For the text-containing cell, return its midpoint in [x, y] coordinate format. 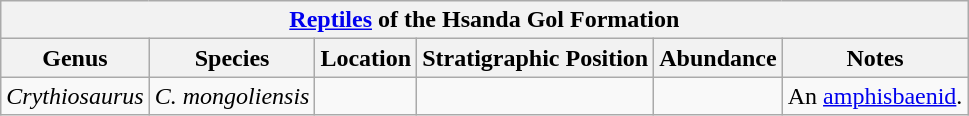
Abundance [718, 58]
Stratigraphic Position [536, 58]
Notes [875, 58]
Species [232, 58]
Location [366, 58]
Reptiles of the Hsanda Gol Formation [484, 20]
C. mongoliensis [232, 96]
Crythiosaurus [75, 96]
Genus [75, 58]
An amphisbaenid. [875, 96]
